Determine the (X, Y) coordinate at the center of the cell enclosing the given text.  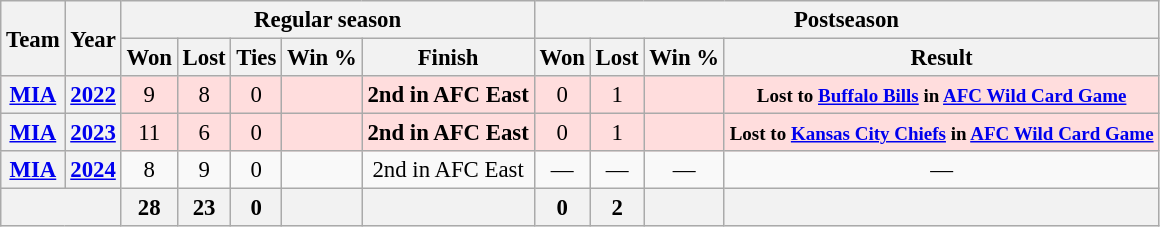
28 (149, 208)
Postseason (846, 20)
2 (617, 208)
2023 (93, 133)
6 (204, 133)
Regular season (328, 20)
Ties (256, 58)
2024 (93, 170)
2022 (93, 95)
Year (93, 38)
Result (941, 58)
Finish (448, 58)
Lost to Kansas City Chiefs in AFC Wild Card Game (941, 133)
Lost to Buffalo Bills in AFC Wild Card Game (941, 95)
Team (33, 38)
23 (204, 208)
11 (149, 133)
